From the cell containing the given text, extract its center point as [x, y] coordinate. 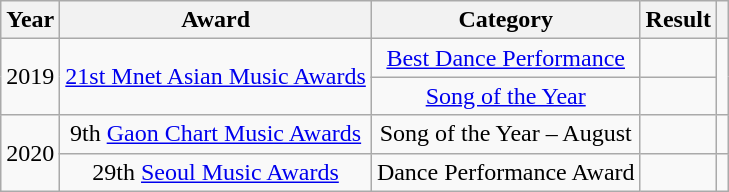
Category [506, 20]
Best Dance Performance [506, 58]
Dance Performance Award [506, 172]
Year [30, 20]
2020 [30, 153]
Result [678, 20]
Song of the Year [506, 96]
9th Gaon Chart Music Awards [216, 134]
29th Seoul Music Awards [216, 172]
Award [216, 20]
Song of the Year – August [506, 134]
2019 [30, 77]
21st Mnet Asian Music Awards [216, 77]
